Identify which cell holds the provided text, then report its (X, Y) central coordinate. 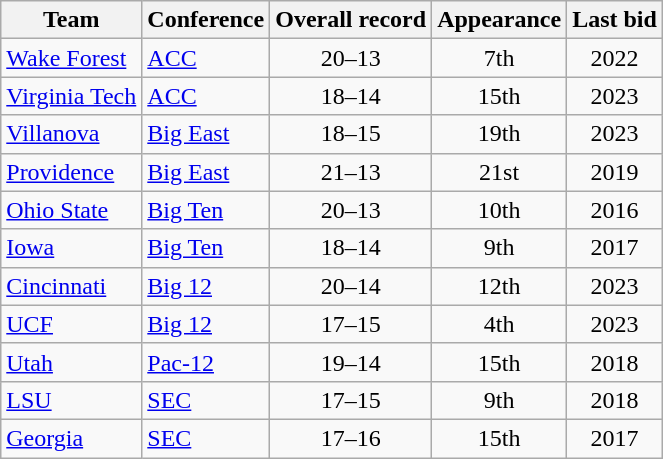
UCF (72, 324)
21st (500, 172)
Team (72, 20)
4th (500, 324)
Utah (72, 362)
Last bid (615, 20)
20–14 (351, 286)
17–16 (351, 438)
Virginia Tech (72, 96)
19–14 (351, 362)
Overall record (351, 20)
2019 (615, 172)
12th (500, 286)
18–15 (351, 134)
Georgia (72, 438)
Conference (206, 20)
10th (500, 210)
2016 (615, 210)
7th (500, 58)
Wake Forest (72, 58)
Ohio State (72, 210)
Iowa (72, 248)
Cincinnati (72, 286)
Providence (72, 172)
Appearance (500, 20)
2022 (615, 58)
LSU (72, 400)
Pac-12 (206, 362)
19th (500, 134)
21–13 (351, 172)
Villanova (72, 134)
